Locate the cell with the specified text and output its (x, y) center coordinate. 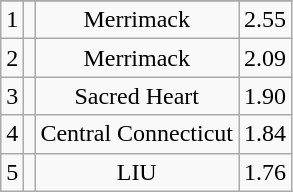
2.09 (266, 58)
2 (12, 58)
Central Connecticut (137, 134)
LIU (137, 172)
5 (12, 172)
1.90 (266, 96)
Sacred Heart (137, 96)
4 (12, 134)
1.84 (266, 134)
2.55 (266, 20)
1 (12, 20)
1.76 (266, 172)
3 (12, 96)
